Return [x, y] of the center of cell containing provided text 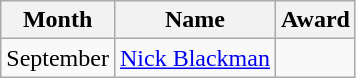
Month [58, 20]
Award [315, 20]
Name [194, 20]
Nick Blackman [194, 58]
September [58, 58]
